Return the (x, y) coordinate for the center point of the cell that contains the specified text.  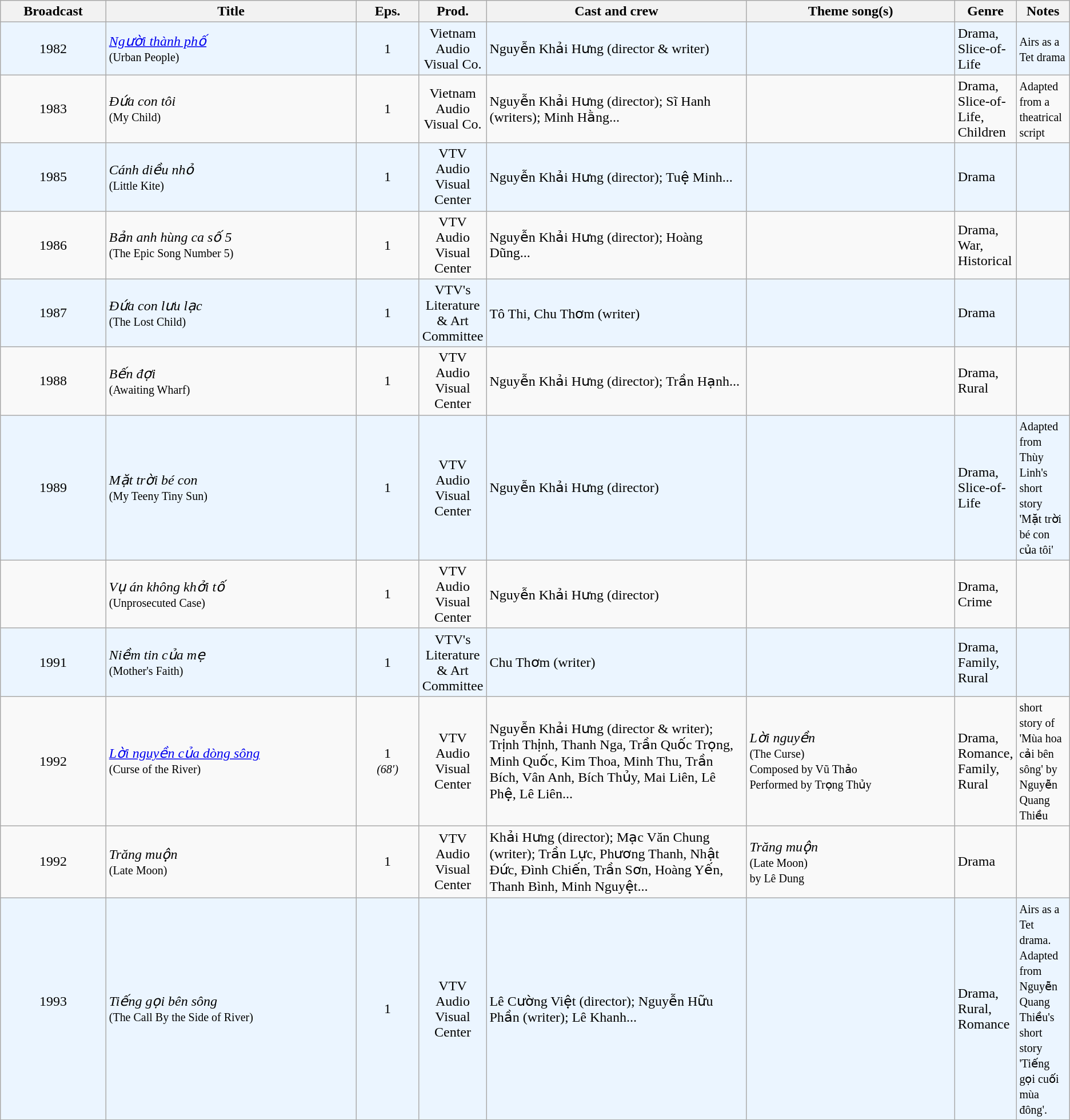
Drama, Slice-of-Life, Children (985, 109)
Tô Thi, Chu Thơm (writer) (616, 313)
1982 (53, 49)
1985 (53, 177)
Drama, Family, Rural (985, 662)
Genre (985, 11)
Drama, War, Historical (985, 245)
Nguyễn Khải Hưng (director & writer) (616, 49)
1(68′) (388, 761)
Notes (1043, 11)
Vụ án không khởi tố (Unprosecuted Case) (231, 594)
Lời nguyền(The Curse)Composed by Vũ ThảoPerformed by Trọng Thủy (851, 761)
1989 (53, 487)
1988 (53, 381)
Adapted from Thùy Linh's short story 'Mặt trời bé con của tôi' (1043, 487)
Niềm tin của mẹ (Mother's Faith) (231, 662)
Mặt trời bé con (My Teeny Tiny Sun) (231, 487)
Tiếng gọi bên sông (The Call By the Side of River) (231, 1008)
Đứa con lưu lạc (The Lost Child) (231, 313)
Drama, Crime (985, 594)
1986 (53, 245)
Eps. (388, 11)
Cánh diều nhỏ (Little Kite) (231, 177)
Title (231, 11)
Lời nguyền của dòng sông (Curse of the River) (231, 761)
1987 (53, 313)
Drama, Rural, Romance (985, 1008)
Trăng muộn(Late Moon)by Lê Dung (851, 862)
Drama, Rural (985, 381)
Trăng muộn (Late Moon) (231, 862)
Theme song(s) (851, 11)
Chu Thơm (writer) (616, 662)
Người thành phố (Urban People) (231, 49)
Nguyễn Khải Hưng (director); Trần Hạnh... (616, 381)
1991 (53, 662)
Bản anh hùng ca số 5 (The Epic Song Number 5) (231, 245)
Drama, Romance, Family, Rural (985, 761)
Lê Cường Việt (director); Nguyễn Hữu Phần (writer); Lê Khanh... (616, 1008)
1993 (53, 1008)
Broadcast (53, 11)
Nguyễn Khải Hưng (director); Tuệ Minh... (616, 177)
Prod. (453, 11)
Khải Hưng (director); Mạc Văn Chung (writer); Trần Lực, Phương Thanh, Nhật Đức, Đình Chiến, Trần Sơn, Hoàng Yến, Thanh Bình, Minh Nguyệt... (616, 862)
Airs as a Tet drama (1043, 49)
1983 (53, 109)
Cast and crew (616, 11)
Nguyễn Khải Hưng (director); Sĩ Hanh (writers); Minh Hằng... (616, 109)
Nguyễn Khải Hưng (director); Hoàng Dũng... (616, 245)
short story of 'Mùa hoa cải bên sông' by Nguyễn Quang Thiều (1043, 761)
Bến đợi (Awaiting Wharf) (231, 381)
Đứa con tôi (My Child) (231, 109)
Airs as a Tet drama.Adapted from Nguyễn Quang Thiều's short story 'Tiếng gọi cuối mùa đông'. (1043, 1008)
Adapted from a theatrical script (1043, 109)
